Determine the (X, Y) coordinate at the center of the cell enclosing the given text.  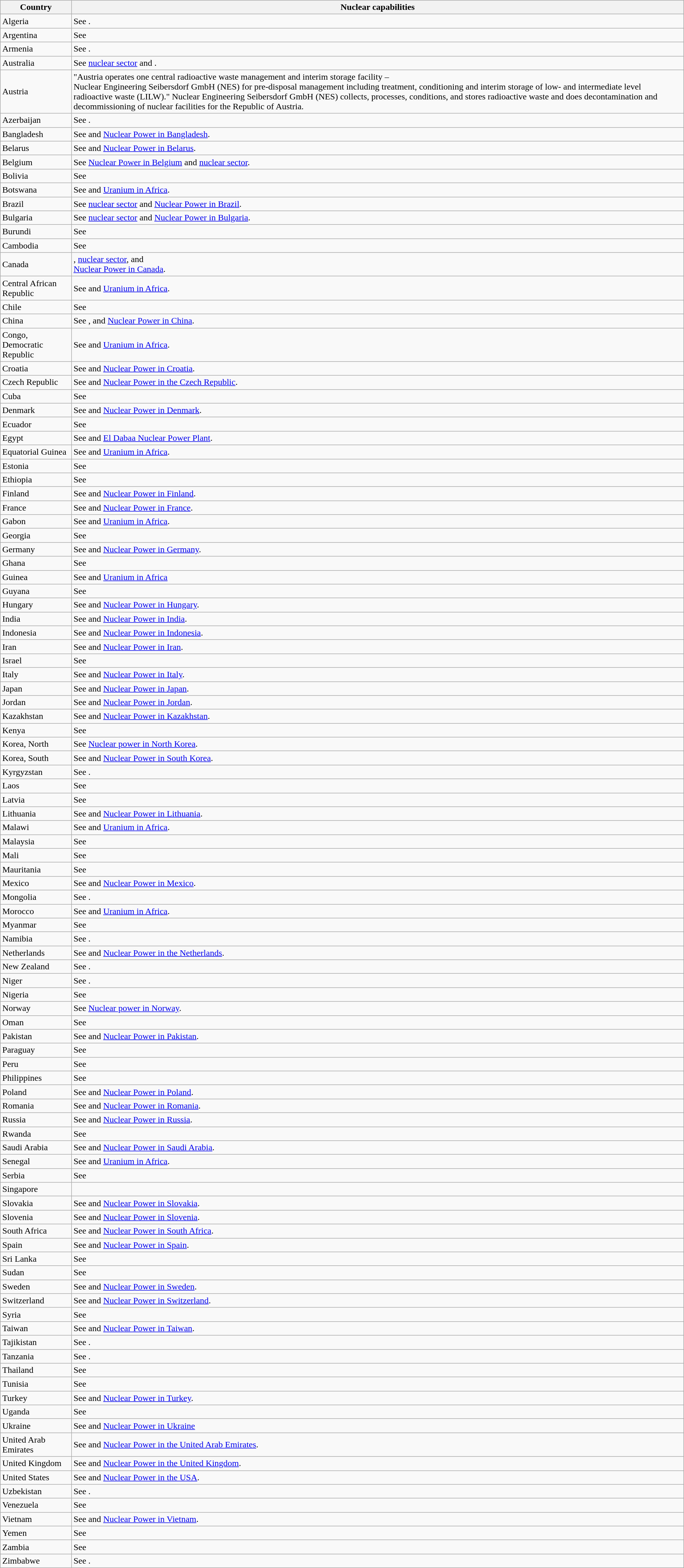
United States (36, 1477)
Congo, Democratic Republic (36, 345)
Botswana (36, 190)
Tunisia (36, 1384)
Myanmar (36, 925)
Oman (36, 1022)
Germany (36, 549)
Poland (36, 1092)
Uzbekistan (36, 1491)
See and Nuclear Power in Bangladesh. (378, 134)
Finland (36, 494)
Burundi (36, 232)
Kyrgyzstan (36, 772)
Armenia (36, 49)
See and Nuclear Power in Pakistan. (378, 1036)
Peru (36, 1064)
See and Nuclear Power in Lithuania. (378, 814)
Namibia (36, 939)
, nuclear sector, andNuclear Power in Canada. (378, 265)
Rwanda (36, 1133)
See and Nuclear Power in Slovakia. (378, 1203)
Mauritania (36, 869)
Korea, South (36, 758)
Lithuania (36, 814)
See and Nuclear Power in Spain. (378, 1245)
Laos (36, 786)
Guinea (36, 577)
See and Nuclear Power in India. (378, 619)
See and Nuclear Power in Germany. (378, 549)
Venezuela (36, 1505)
Latvia (36, 800)
See and Nuclear Power in Slovenia. (378, 1217)
Serbia (36, 1175)
Romania (36, 1106)
India (36, 619)
Austria (36, 91)
Israel (36, 660)
Senegal (36, 1162)
Chile (36, 307)
Azerbaijan (36, 120)
Ghana (36, 563)
Norway (36, 1008)
Malaysia (36, 841)
See Nuclear Power in Belgium and nuclear sector. (378, 162)
Morocco (36, 911)
Australia (36, 63)
See and Nuclear Power in South Africa. (378, 1231)
See nuclear sector and . (378, 63)
See and Nuclear Power in Russia. (378, 1120)
See and Nuclear Power in South Korea. (378, 758)
Ukraine (36, 1426)
See and Nuclear Power in the United Arab Emirates. (378, 1444)
See and El Dabaa Nuclear Power Plant. (378, 438)
See and Nuclear Power in the Netherlands. (378, 953)
See and Nuclear Power in Finland. (378, 494)
Singapore (36, 1189)
Sweden (36, 1287)
France (36, 508)
Estonia (36, 466)
Sri Lanka (36, 1259)
See and Nuclear Power in France. (378, 508)
Country (36, 7)
See and Nuclear Power in Vietnam. (378, 1519)
Italy (36, 674)
Denmark (36, 410)
Uganda (36, 1412)
Slovenia (36, 1217)
See and Nuclear Power in the USA. (378, 1477)
Ecuador (36, 424)
China (36, 321)
Yemen (36, 1533)
Argentina (36, 35)
See and Nuclear Power in Indonesia. (378, 633)
See and Nuclear Power in Jordan. (378, 702)
Egypt (36, 438)
See and Nuclear Power in Ukraine (378, 1426)
See and Nuclear Power in Romania. (378, 1106)
Bangladesh (36, 134)
Mali (36, 855)
Bulgaria (36, 218)
Croatia (36, 368)
Hungary (36, 605)
Niger (36, 981)
Switzerland (36, 1300)
Saudi Arabia (36, 1148)
Paraguay (36, 1050)
Malawi (36, 827)
Zambia (36, 1547)
See and Nuclear Power in Sweden. (378, 1287)
See and Nuclear Power in Taiwan. (378, 1328)
See and Nuclear Power in Italy. (378, 674)
United Arab Emirates (36, 1444)
Jordan (36, 702)
Iran (36, 647)
Algeria (36, 21)
Syria (36, 1314)
Philippines (36, 1078)
South Africa (36, 1231)
See , and Nuclear Power in China. (378, 321)
See and Nuclear Power in Iran. (378, 647)
Mexico (36, 883)
See and Nuclear Power in Poland. (378, 1092)
Zimbabwe (36, 1561)
Kazakhstan (36, 716)
See and Uranium in Africa (378, 577)
Georgia (36, 535)
Tajikistan (36, 1342)
United Kingdom (36, 1463)
Vietnam (36, 1519)
New Zealand (36, 967)
Canada (36, 265)
Kenya (36, 730)
Cambodia (36, 246)
Czech Republic (36, 382)
Netherlands (36, 953)
Indonesia (36, 633)
See Nuclear power in North Korea. (378, 744)
Gabon (36, 522)
Russia (36, 1120)
Cuba (36, 396)
See and Nuclear Power in the United Kingdom. (378, 1463)
Sudan (36, 1273)
Spain (36, 1245)
See and Nuclear Power in Saudi Arabia. (378, 1148)
Mongolia (36, 897)
Guyana (36, 591)
Equatorial Guinea (36, 452)
See and Nuclear Power in Switzerland. (378, 1300)
Turkey (36, 1398)
Taiwan (36, 1328)
Thailand (36, 1370)
See and Nuclear Power in Turkey. (378, 1398)
See and Nuclear Power in Croatia. (378, 368)
Central African Republic (36, 288)
See and Nuclear Power in Hungary. (378, 605)
Pakistan (36, 1036)
See Nuclear power in Norway. (378, 1008)
Nigeria (36, 995)
Bolivia (36, 176)
See and Nuclear Power in Japan. (378, 688)
Belgium (36, 162)
Tanzania (36, 1356)
Slovakia (36, 1203)
Korea, North (36, 744)
See and Nuclear Power in Mexico. (378, 883)
See and Nuclear Power in the Czech Republic. (378, 382)
Nuclear capabilities (378, 7)
See and Nuclear Power in Denmark. (378, 410)
See and Nuclear Power in Kazakhstan. (378, 716)
Japan (36, 688)
Brazil (36, 204)
Belarus (36, 148)
See nuclear sector and Nuclear Power in Bulgaria. (378, 218)
Ethiopia (36, 480)
See and Nuclear Power in Belarus. (378, 148)
See nuclear sector and Nuclear Power in Brazil. (378, 204)
